Find where the given text appears and provide that cell's center as (X, Y) coordinate. 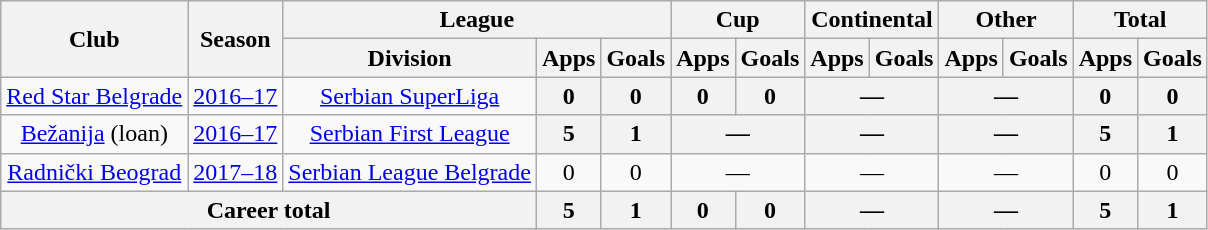
2017–18 (236, 172)
Club (94, 39)
Serbian SuperLiga (410, 96)
Radnički Beograd (94, 172)
Serbian First League (410, 134)
Division (410, 58)
Cup (738, 20)
League (477, 20)
Bežanija (loan) (94, 134)
Season (236, 39)
Red Star Belgrade (94, 96)
Other (1006, 20)
Career total (269, 210)
Serbian League Belgrade (410, 172)
Continental (872, 20)
Total (1140, 20)
